Pinpoint the cell where the given text exists, returning its [X, Y] midpoint coordinate. 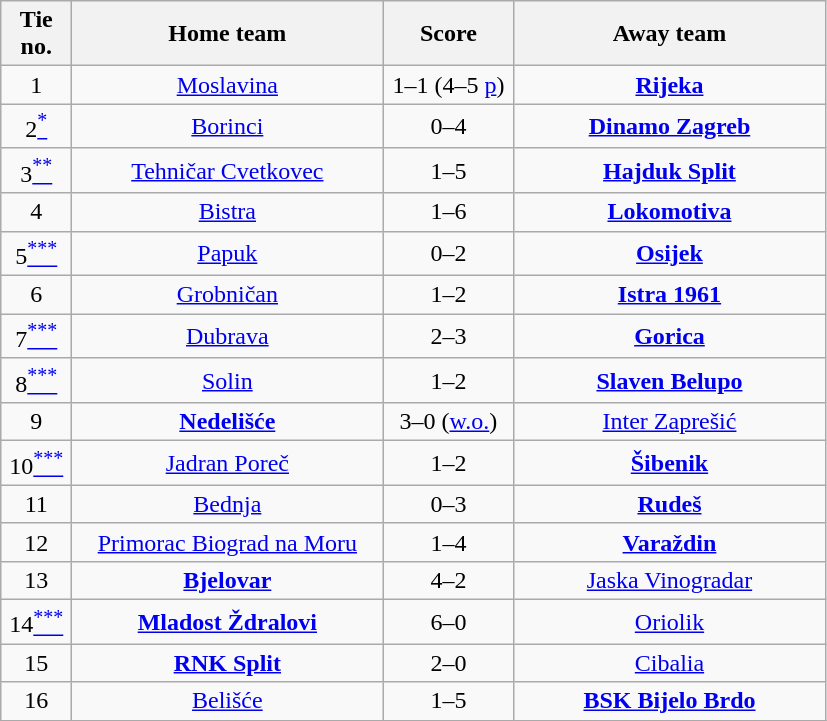
Oriolik [670, 622]
Osijek [670, 254]
Solin [228, 380]
16 [36, 701]
Moslavina [228, 85]
12 [36, 542]
Primorac Biograd na Moru [228, 542]
Tie no. [36, 34]
6 [36, 295]
BSK Bijelo Brdo [670, 701]
10*** [36, 464]
Dubrava [228, 336]
Score [448, 34]
7*** [36, 336]
Šibenik [670, 464]
4–2 [448, 581]
Away team [670, 34]
Grobničan [228, 295]
1–4 [448, 542]
Bjelovar [228, 581]
Slaven Belupo [670, 380]
Lokomotiva [670, 212]
Jadran Poreč [228, 464]
Bistra [228, 212]
Istra 1961 [670, 295]
9 [36, 422]
Tehničar Cvetkovec [228, 170]
13 [36, 581]
Papuk [228, 254]
2–3 [448, 336]
0–2 [448, 254]
Varaždin [670, 542]
Jaska Vinogradar [670, 581]
Rudeš [670, 504]
8*** [36, 380]
Belišće [228, 701]
3** [36, 170]
4 [36, 212]
Borinci [228, 126]
Nedelišće [228, 422]
Hajduk Split [670, 170]
3–0 (w.o.) [448, 422]
0–3 [448, 504]
1 [36, 85]
5*** [36, 254]
0–4 [448, 126]
1–1 (4–5 p) [448, 85]
2* [36, 126]
Inter Zaprešić [670, 422]
Home team [228, 34]
Bednja [228, 504]
11 [36, 504]
Rijeka [670, 85]
Gorica [670, 336]
Mladost Ždralovi [228, 622]
14*** [36, 622]
Dinamo Zagreb [670, 126]
Cibalia [670, 663]
2–0 [448, 663]
1–6 [448, 212]
RNK Split [228, 663]
15 [36, 663]
6–0 [448, 622]
